Scan for the cell matching the given text and deliver its (x, y) coordinate at center. 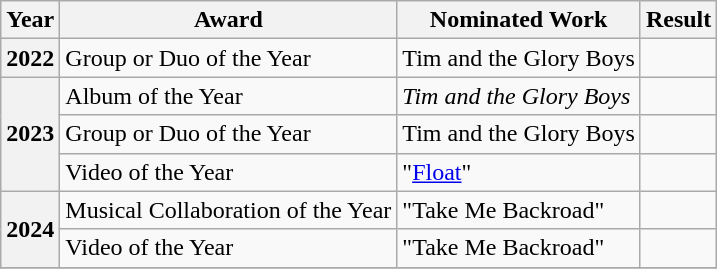
Result (678, 20)
"Float" (519, 172)
2024 (30, 229)
Year (30, 20)
Award (228, 20)
2022 (30, 58)
Album of the Year (228, 96)
Nominated Work (519, 20)
Musical Collaboration of the Year (228, 210)
2023 (30, 134)
